Locate the cell with the specified text and output its [X, Y] center coordinate. 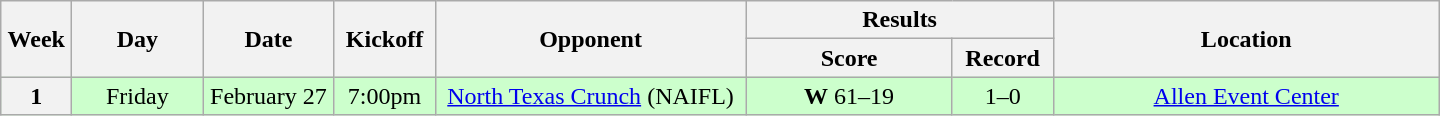
Record [1002, 58]
7:00pm [384, 96]
Week [36, 39]
Date [268, 39]
February 27 [268, 96]
Allen Event Center [1246, 96]
Friday [138, 96]
Day [138, 39]
North Texas Crunch (NAIFL) [590, 96]
Kickoff [384, 39]
W 61–19 [849, 96]
Opponent [590, 39]
1 [36, 96]
Score [849, 58]
1–0 [1002, 96]
Results [900, 20]
Location [1246, 39]
